Extract the (X, Y) coordinate from the center of the cell holding the provided text.  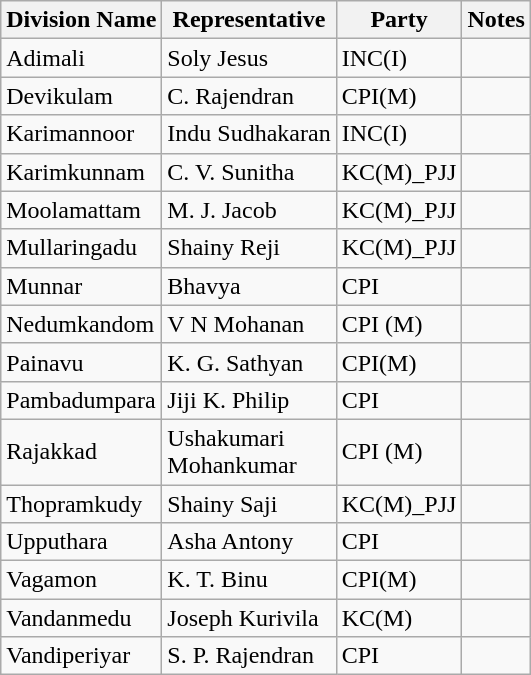
Vandanmedu (82, 618)
Upputhara (82, 542)
Notes (496, 20)
S. P. Rajendran (249, 656)
Moolamattam (82, 210)
KC(M) (399, 618)
UshakumariMohankumar (249, 452)
Karimkunnam (82, 172)
Shainy Saji (249, 503)
Asha Antony (249, 542)
Representative (249, 20)
Painavu (82, 362)
Thopramkudy (82, 503)
Vandiperiyar (82, 656)
C. Rajendran (249, 96)
Pambadumpara (82, 400)
Devikulam (82, 96)
Mullaringadu (82, 248)
Rajakkad (82, 452)
Party (399, 20)
Karimannoor (82, 134)
Munnar (82, 286)
Vagamon (82, 580)
K. T. Binu (249, 580)
K. G. Sathyan (249, 362)
V N Mohanan (249, 324)
Shainy Reji (249, 248)
Joseph Kurivila (249, 618)
Soly Jesus (249, 58)
M. J. Jacob (249, 210)
Indu Sudhakaran (249, 134)
Adimali (82, 58)
Jiji K. Philip (249, 400)
C. V. Sunitha (249, 172)
Division Name (82, 20)
Nedumkandom (82, 324)
Bhavya (249, 286)
